Identify which cell holds the provided text, then report its [x, y] central coordinate. 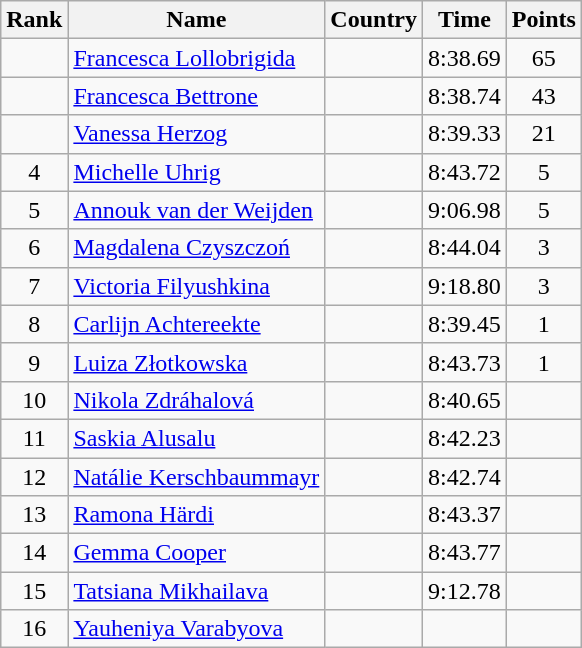
9 [34, 362]
7 [34, 286]
8:43.77 [465, 553]
8:43.37 [465, 515]
6 [34, 248]
8 [34, 324]
Vanessa Herzog [196, 134]
Ramona Härdi [196, 515]
Victoria Filyushkina [196, 286]
Yauheniya Varabyova [196, 629]
8:38.69 [465, 58]
Name [196, 20]
11 [34, 438]
8:43.73 [465, 362]
9:12.78 [465, 591]
8:42.23 [465, 438]
43 [544, 96]
13 [34, 515]
8:39.45 [465, 324]
Francesca Lollobrigida [196, 58]
Rank [34, 20]
Luiza Złotkowska [196, 362]
Nikola Zdráhalová [196, 400]
Points [544, 20]
14 [34, 553]
9:18.80 [465, 286]
Carlijn Achtereekte [196, 324]
8:43.72 [465, 172]
8:44.04 [465, 248]
15 [34, 591]
Natálie Kerschbaummayr [196, 477]
Time [465, 20]
Tatsiana Mikhailava [196, 591]
Annouk van der Weijden [196, 210]
21 [544, 134]
Francesca Bettrone [196, 96]
Country [374, 20]
8:39.33 [465, 134]
16 [34, 629]
4 [34, 172]
8:38.74 [465, 96]
8:40.65 [465, 400]
65 [544, 58]
Saskia Alusalu [196, 438]
Gemma Cooper [196, 553]
9:06.98 [465, 210]
8:42.74 [465, 477]
10 [34, 400]
Magdalena Czyszczoń [196, 248]
12 [34, 477]
Michelle Uhrig [196, 172]
